Return (x, y) of the center of cell containing provided text 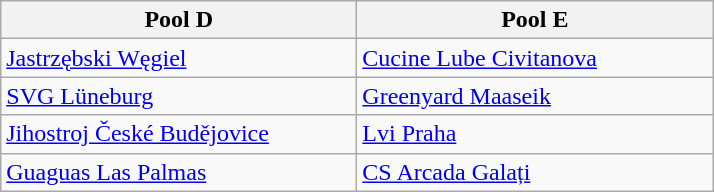
Pool E (535, 20)
Lvi Praha (535, 134)
Greenyard Maaseik (535, 96)
SVG Lüneburg (179, 96)
Pool D (179, 20)
CS Arcada Galați (535, 172)
Guaguas Las Palmas (179, 172)
Jastrzębski Węgiel (179, 58)
Jihostroj České Budějovice (179, 134)
Cucine Lube Civitanova (535, 58)
